Return [X, Y] of the center of cell containing provided text 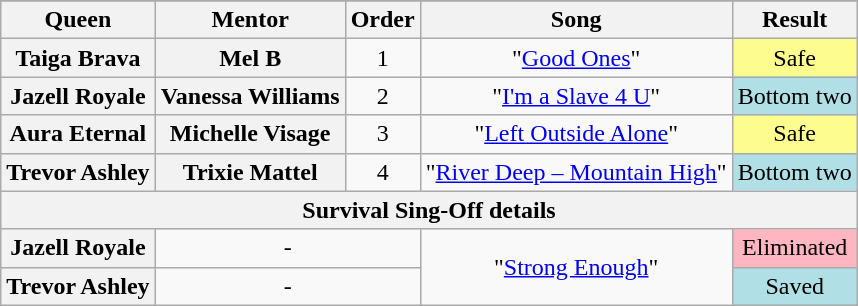
3 [382, 134]
2 [382, 96]
4 [382, 172]
1 [382, 58]
"I'm a Slave 4 U" [576, 96]
Mel B [250, 58]
Aura Eternal [78, 134]
Michelle Visage [250, 134]
Vanessa Williams [250, 96]
"Good Ones" [576, 58]
Trixie Mattel [250, 172]
"River Deep – Mountain High" [576, 172]
Survival Sing-Off details [429, 210]
Eliminated [794, 248]
Queen [78, 20]
Result [794, 20]
Taiga Brava [78, 58]
"Strong Enough" [576, 267]
Song [576, 20]
Order [382, 20]
Mentor [250, 20]
"Left Outside Alone" [576, 134]
Saved [794, 286]
